Return (x, y) of the center of cell containing provided text 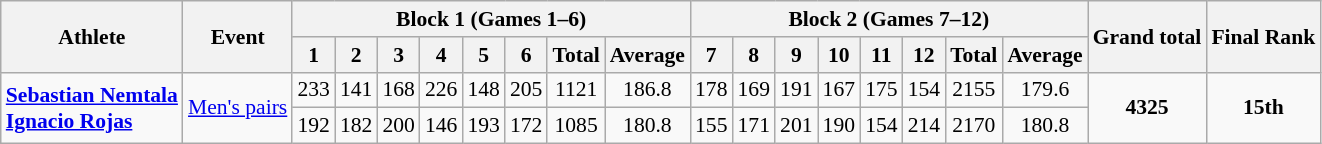
Final Rank (1263, 36)
190 (840, 126)
205 (526, 90)
146 (442, 126)
155 (712, 126)
233 (314, 90)
6 (526, 55)
Athlete (92, 36)
4325 (1148, 108)
Block 2 (Games 7–12) (889, 19)
1 (314, 55)
182 (356, 126)
169 (754, 90)
8 (754, 55)
1121 (576, 90)
4 (442, 55)
168 (398, 90)
11 (882, 55)
175 (882, 90)
Event (238, 36)
1085 (576, 126)
148 (484, 90)
15th (1263, 108)
2 (356, 55)
167 (840, 90)
Block 1 (Games 1–6) (491, 19)
Sebastian Nemtala Ignacio Rojas (92, 108)
192 (314, 126)
191 (796, 90)
179.6 (1044, 90)
141 (356, 90)
2155 (974, 90)
10 (840, 55)
193 (484, 126)
172 (526, 126)
Men's pairs (238, 108)
201 (796, 126)
Grand total (1148, 36)
9 (796, 55)
12 (924, 55)
226 (442, 90)
7 (712, 55)
200 (398, 126)
2170 (974, 126)
5 (484, 55)
214 (924, 126)
186.8 (648, 90)
178 (712, 90)
171 (754, 126)
3 (398, 55)
